Locate the cell with the specified text and output its [X, Y] center coordinate. 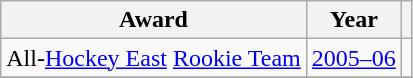
All-Hockey East Rookie Team [154, 58]
Award [154, 20]
Year [354, 20]
2005–06 [354, 58]
